Identify which cell holds the provided text, then report its [X, Y] central coordinate. 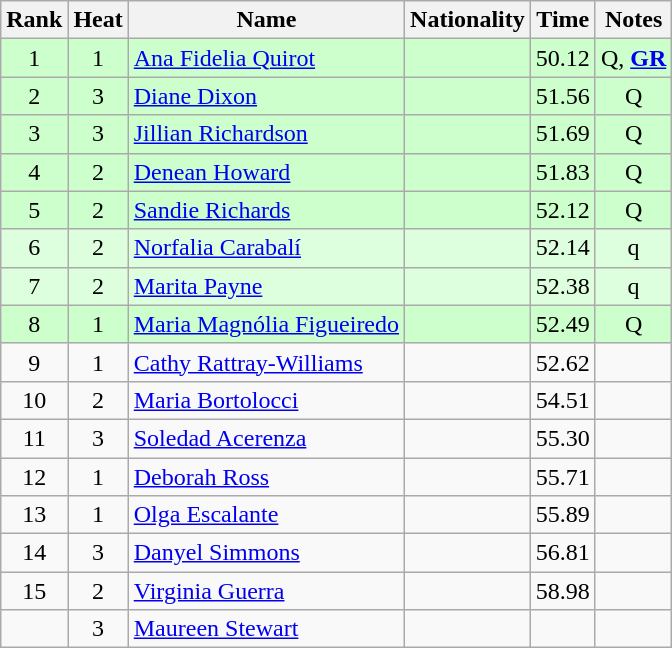
Maria Magnólia Figueiredo [266, 324]
Heat [98, 20]
15 [34, 591]
56.81 [562, 553]
Jillian Richardson [266, 134]
58.98 [562, 591]
51.83 [562, 172]
Marita Payne [266, 286]
8 [34, 324]
Danyel Simmons [266, 553]
Nationality [468, 20]
Name [266, 20]
10 [34, 400]
50.12 [562, 58]
52.38 [562, 286]
7 [34, 286]
54.51 [562, 400]
55.30 [562, 438]
52.49 [562, 324]
Diane Dixon [266, 96]
Deborah Ross [266, 477]
12 [34, 477]
Sandie Richards [266, 210]
52.12 [562, 210]
Soledad Acerenza [266, 438]
55.71 [562, 477]
Olga Escalante [266, 515]
Time [562, 20]
Q, GR [633, 58]
Rank [34, 20]
Notes [633, 20]
51.56 [562, 96]
Norfalia Carabalí [266, 248]
51.69 [562, 134]
4 [34, 172]
52.62 [562, 362]
11 [34, 438]
Virginia Guerra [266, 591]
Ana Fidelia Quirot [266, 58]
Cathy Rattray-Williams [266, 362]
5 [34, 210]
52.14 [562, 248]
55.89 [562, 515]
14 [34, 553]
Maria Bortolocci [266, 400]
9 [34, 362]
Maureen Stewart [266, 629]
6 [34, 248]
Denean Howard [266, 172]
13 [34, 515]
